Detect which cell encompasses the target text, then output its [X, Y] center coordinate. 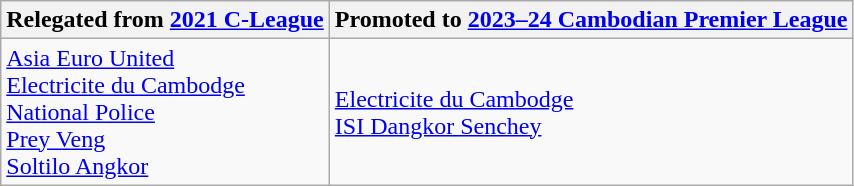
Asia Euro UnitedElectricite du CambodgeNational PolicePrey VengSoltilo Angkor [166, 112]
Relegated from 2021 C-League [166, 20]
Electricite du CambodgeISI Dangkor Senchey [591, 112]
Promoted to 2023–24 Cambodian Premier League [591, 20]
